Extract the [x, y] coordinate from the center of the cell holding the provided text.  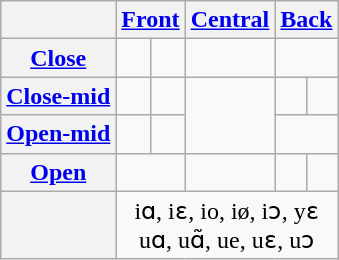
Close-mid [58, 96]
iɑ, iɛ, io, iø, iɔ, yɛuɑ, uɑ̃, ue, uɛ, uɔ [227, 225]
Open [58, 172]
Open-mid [58, 134]
Back [306, 20]
Central [230, 20]
Close [58, 58]
Front [150, 20]
